Extract the [X, Y] coordinate from the center of the cell holding the provided text.  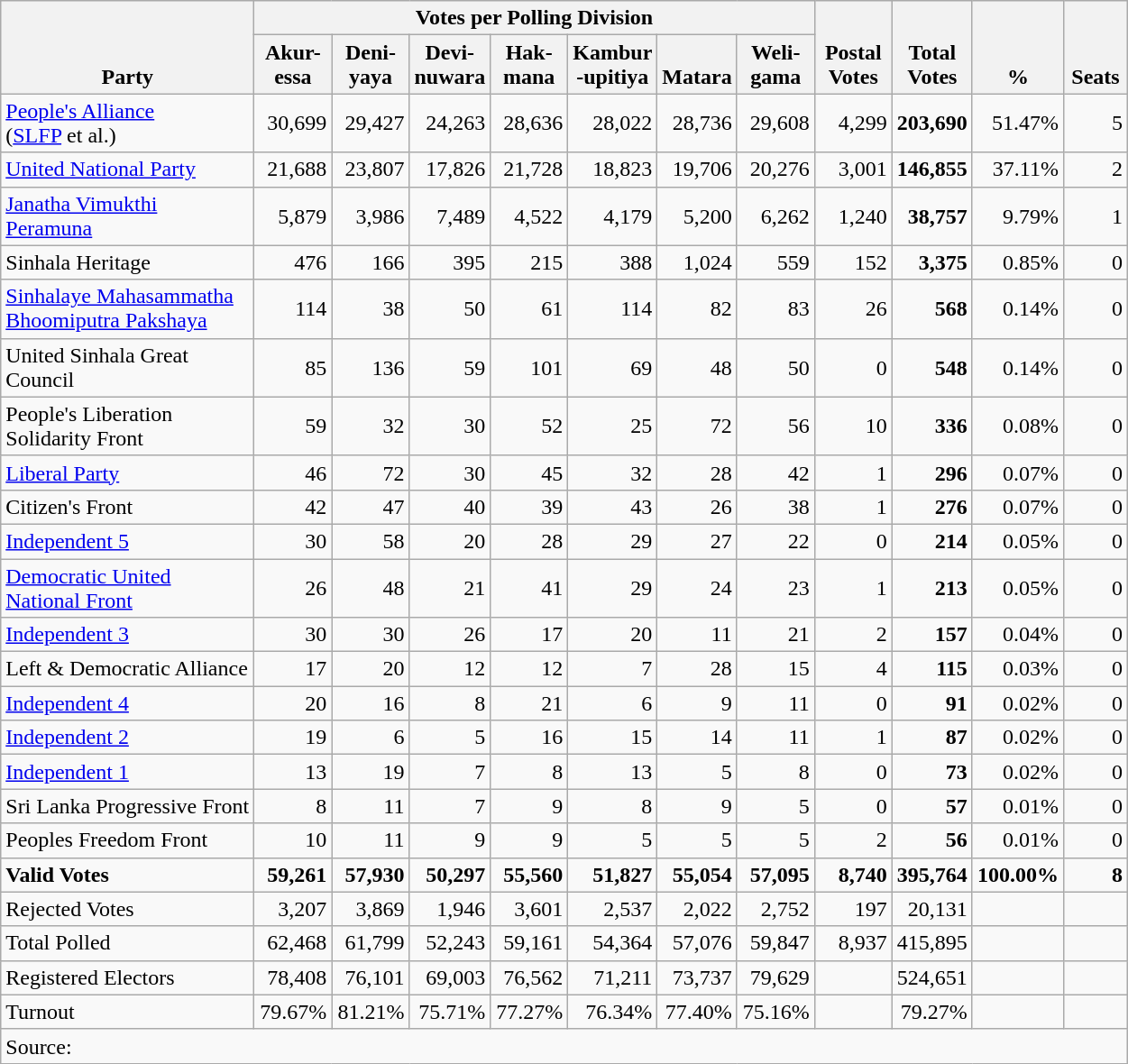
Hak-mana [529, 65]
2,537 [613, 909]
75.16% [775, 1012]
Akur-essa [293, 65]
3,869 [371, 909]
59,161 [529, 943]
0.03% [1017, 669]
146,855 [932, 170]
9.79% [1017, 216]
82 [697, 308]
Total Votes [932, 47]
51,827 [613, 875]
Democratic United National Front [128, 588]
8,740 [853, 875]
Rejected Votes [128, 909]
166 [371, 262]
Devi-nuwara [450, 65]
Sri Lanka Progressive Front [128, 806]
214 [932, 541]
Left & Democratic Alliance [128, 669]
203,690 [932, 123]
% [1017, 47]
115 [932, 669]
524,651 [932, 977]
28,736 [697, 123]
27 [697, 541]
215 [529, 262]
40 [450, 507]
73,737 [697, 977]
2,022 [697, 909]
1,946 [450, 909]
47 [371, 507]
197 [853, 909]
559 [775, 262]
395,764 [932, 875]
24 [697, 588]
Sinhala Heritage [128, 262]
4,522 [529, 216]
73 [932, 772]
100.00% [1017, 875]
213 [932, 588]
54,364 [613, 943]
91 [932, 703]
57,076 [697, 943]
0.85% [1017, 262]
30,699 [293, 123]
57,095 [775, 875]
4,299 [853, 123]
3,001 [853, 170]
76.34% [613, 1012]
Sinhalaye Mahasammatha Bhoomiputra Pakshaya [128, 308]
Turnout [128, 1012]
29,427 [371, 123]
79,629 [775, 977]
19,706 [697, 170]
United National Party [128, 170]
29,608 [775, 123]
Independent 2 [128, 738]
51.47% [1017, 123]
Liberal Party [128, 472]
Deni-yaya [371, 65]
25 [613, 426]
101 [529, 368]
3,207 [293, 909]
152 [853, 262]
Independent 3 [128, 635]
395 [450, 262]
4,179 [613, 216]
3,986 [371, 216]
37.11% [1017, 170]
336 [932, 426]
3,375 [932, 262]
Registered Electors [128, 977]
157 [932, 635]
18,823 [613, 170]
21,728 [529, 170]
52,243 [450, 943]
83 [775, 308]
38,757 [932, 216]
59,847 [775, 943]
Party [128, 47]
Total Polled [128, 943]
1,024 [697, 262]
276 [932, 507]
Weli-gama [775, 65]
55,560 [529, 875]
Independent 4 [128, 703]
Matara [697, 65]
548 [932, 368]
2,752 [775, 909]
39 [529, 507]
0.08% [1017, 426]
17,826 [450, 170]
20,276 [775, 170]
Seats [1095, 47]
59,261 [293, 875]
55,054 [697, 875]
1,240 [853, 216]
4 [853, 669]
45 [529, 472]
77.40% [697, 1012]
79.67% [293, 1012]
57,930 [371, 875]
41 [529, 588]
75.71% [450, 1012]
5,200 [697, 216]
476 [293, 262]
61 [529, 308]
23,807 [371, 170]
58 [371, 541]
76,101 [371, 977]
21,688 [293, 170]
62,468 [293, 943]
Citizen's Front [128, 507]
5,879 [293, 216]
85 [293, 368]
50,297 [450, 875]
46 [293, 472]
Peoples Freedom Front [128, 840]
57 [932, 806]
296 [932, 472]
136 [371, 368]
Votes per Polling Division [534, 18]
69,003 [450, 977]
7,489 [450, 216]
People's Liberation Solidarity Front [128, 426]
6,262 [775, 216]
388 [613, 262]
415,895 [932, 943]
28,022 [613, 123]
23 [775, 588]
22 [775, 541]
8,937 [853, 943]
Janatha Vimukthi Peramuna [128, 216]
76,562 [529, 977]
3,601 [529, 909]
71,211 [613, 977]
43 [613, 507]
0.04% [1017, 635]
77.27% [529, 1012]
79.27% [932, 1012]
People's Alliance(SLFP et al.) [128, 123]
14 [697, 738]
24,263 [450, 123]
78,408 [293, 977]
52 [529, 426]
Valid Votes [128, 875]
PostalVotes [853, 47]
87 [932, 738]
61,799 [371, 943]
Independent 1 [128, 772]
Source: [564, 1046]
20,131 [932, 909]
81.21% [371, 1012]
United Sinhala Great Council [128, 368]
28,636 [529, 123]
69 [613, 368]
Kambur-upitiya [613, 65]
Independent 5 [128, 541]
568 [932, 308]
